Search for the cell housing the specified text and yield its (X, Y) center coordinate. 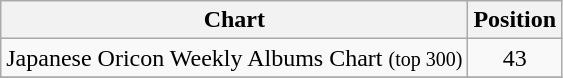
Japanese Oricon Weekly Albums Chart (top 300) (234, 58)
Chart (234, 20)
Position (515, 20)
43 (515, 58)
